Extract the (X, Y) coordinate from the center of the cell holding the provided text.  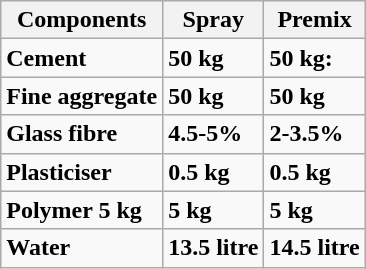
4.5-5% (214, 134)
13.5 litre (214, 248)
Plasticiser (82, 172)
Premix (314, 20)
14.5 litre (314, 248)
Spray (214, 20)
Components (82, 20)
Glass fibre (82, 134)
Polymer 5 kg (82, 210)
50 kg: (314, 58)
Fine aggregate (82, 96)
2-3.5% (314, 134)
Cement (82, 58)
Water (82, 248)
